Detect which cell encompasses the target text, then output its [x, y] center coordinate. 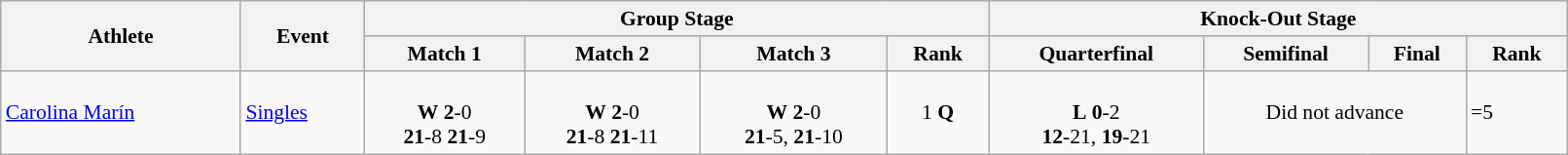
1 Q [938, 113]
W 2-0 21-8 21-11 [613, 113]
Did not advance [1335, 113]
Group Stage [677, 19]
Quarterfinal [1096, 54]
Match 1 [445, 54]
Match 3 [794, 54]
L 0-2 12-21, 19-21 [1096, 113]
=5 [1516, 113]
Knock-Out Stage [1279, 19]
W 2-0 21-8 21-9 [445, 113]
Event [302, 35]
Singles [302, 113]
W 2-0 21-5, 21-10 [794, 113]
Final [1417, 54]
Athlete [121, 35]
Carolina Marín [121, 113]
Match 2 [613, 54]
Semifinal [1287, 54]
